Provide the [X, Y] coordinate of the cell's center where the given text is located.  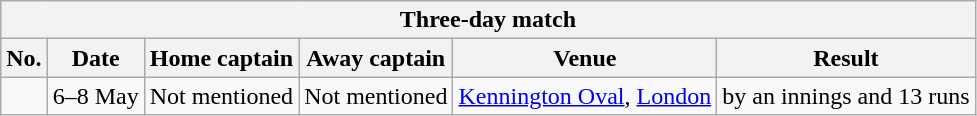
Away captain [376, 58]
Three-day match [488, 20]
No. [24, 58]
Venue [585, 58]
Home captain [221, 58]
Kennington Oval, London [585, 96]
Result [846, 58]
by an innings and 13 runs [846, 96]
6–8 May [96, 96]
Date [96, 58]
